Pinpoint the cell where the given text exists, returning its [X, Y] midpoint coordinate. 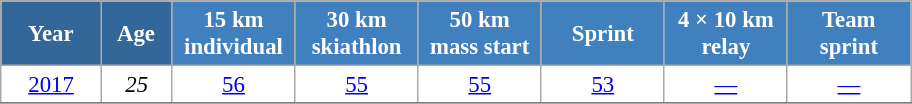
2017 [52, 85]
25 [136, 85]
30 km skiathlon [356, 34]
Age [136, 34]
Sprint [602, 34]
4 × 10 km relay [726, 34]
Team sprint [848, 34]
53 [602, 85]
56 [234, 85]
Year [52, 34]
50 km mass start [480, 34]
15 km individual [234, 34]
